Detect which cell encompasses the target text, then output its [X, Y] center coordinate. 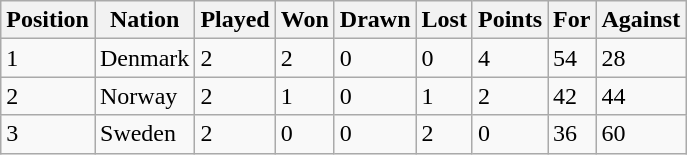
36 [572, 134]
Sweden [144, 134]
44 [641, 96]
Played [235, 20]
3 [48, 134]
60 [641, 134]
For [572, 20]
Nation [144, 20]
42 [572, 96]
Drawn [375, 20]
54 [572, 58]
Won [304, 20]
4 [510, 58]
Lost [444, 20]
28 [641, 58]
Against [641, 20]
Points [510, 20]
Denmark [144, 58]
Norway [144, 96]
Position [48, 20]
